Determine the [X, Y] coordinate at the center of the cell enclosing the given text.  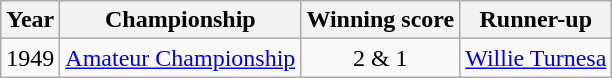
Championship [180, 20]
Year [30, 20]
Amateur Championship [180, 58]
Willie Turnesa [536, 58]
Winning score [380, 20]
2 & 1 [380, 58]
Runner-up [536, 20]
1949 [30, 58]
